Provide the (x, y) coordinate of the cell's center where the given text is located.  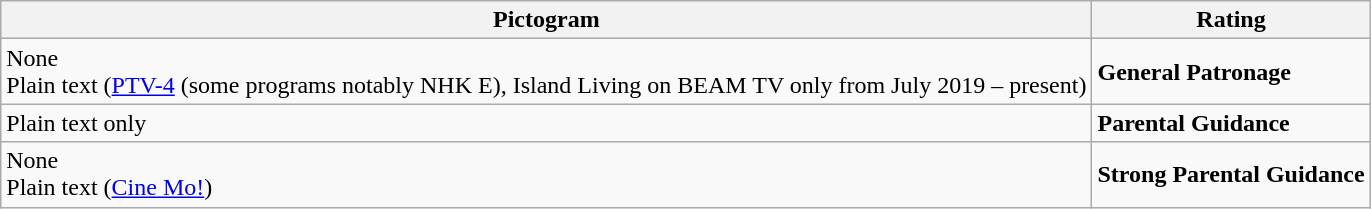
NonePlain text (Cine Mo!) (546, 174)
Plain text only (546, 123)
Strong Parental Guidance (1231, 174)
General Patronage (1231, 72)
Parental Guidance (1231, 123)
Pictogram (546, 20)
NonePlain text (PTV-4 (some programs notably NHK E), Island Living on BEAM TV only from July 2019 – present) (546, 72)
Rating (1231, 20)
